Determine the (x, y) coordinate at the center of the cell enclosing the given text.  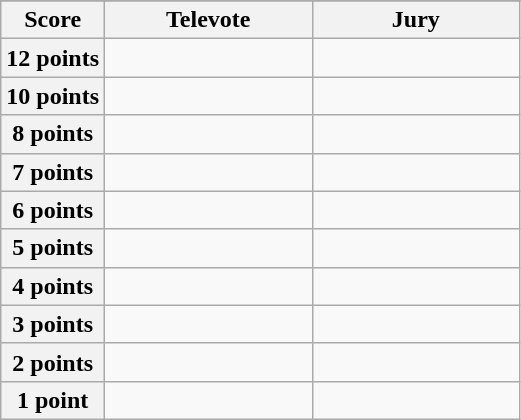
4 points (53, 286)
Televote (209, 20)
6 points (53, 210)
Score (53, 20)
Jury (416, 20)
2 points (53, 362)
1 point (53, 400)
12 points (53, 58)
7 points (53, 172)
10 points (53, 96)
5 points (53, 248)
3 points (53, 324)
8 points (53, 134)
